For the text-containing cell, return its midpoint in (X, Y) coordinate format. 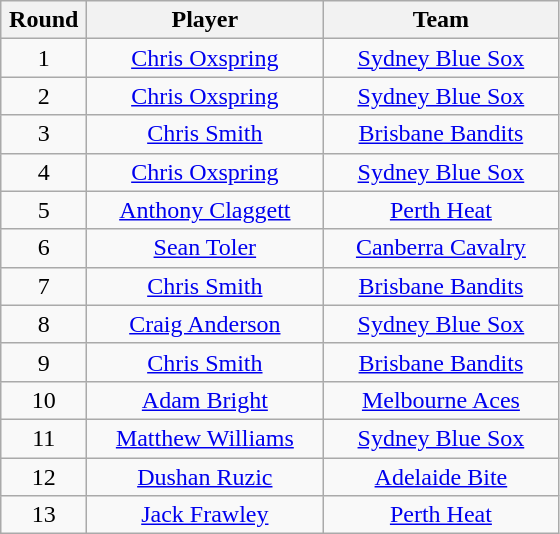
Jack Frawley (205, 515)
1 (44, 58)
Adam Bright (205, 400)
11 (44, 438)
Player (205, 20)
13 (44, 515)
Adelaide Bite (441, 477)
Canberra Cavalry (441, 248)
Round (44, 20)
Team (441, 20)
Craig Anderson (205, 324)
Matthew Williams (205, 438)
Melbourne Aces (441, 400)
7 (44, 286)
9 (44, 362)
Dushan Ruzic (205, 477)
5 (44, 210)
Anthony Claggett (205, 210)
Sean Toler (205, 248)
3 (44, 134)
4 (44, 172)
2 (44, 96)
12 (44, 477)
6 (44, 248)
8 (44, 324)
10 (44, 400)
